Capture the cell that displays the provided text and extract its [X, Y] central coordinate. 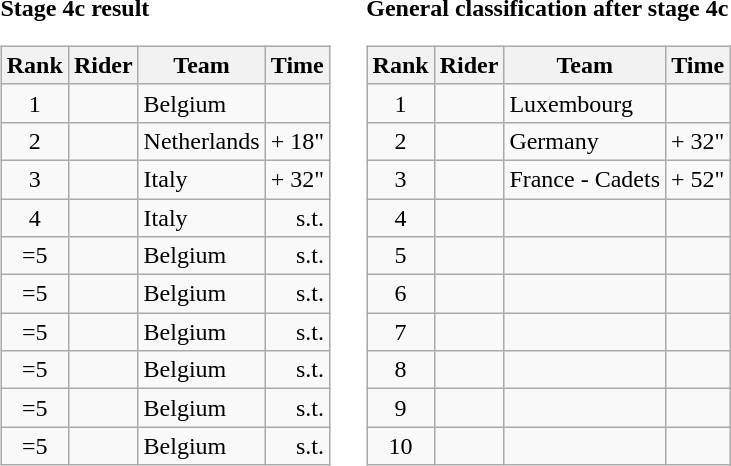
8 [400, 370]
6 [400, 294]
+ 52" [698, 179]
5 [400, 256]
Netherlands [202, 141]
Luxembourg [585, 103]
France - Cadets [585, 179]
9 [400, 408]
7 [400, 332]
Germany [585, 141]
+ 18" [297, 141]
10 [400, 446]
